Determine the [X, Y] coordinate at the center of the cell enclosing the given text.  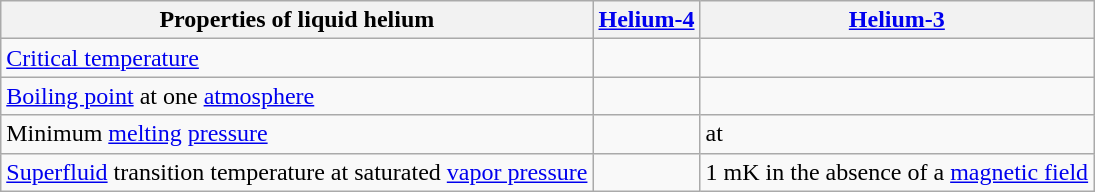
Minimum melting pressure [297, 134]
at [897, 134]
Helium-4 [646, 20]
Critical temperature [297, 58]
Properties of liquid helium [297, 20]
Helium-3 [897, 20]
Boiling point at one atmosphere [297, 96]
1 mK in the absence of a magnetic field [897, 172]
Superfluid transition temperature at saturated vapor pressure [297, 172]
